From the cell containing the given text, extract its center point as [X, Y] coordinate. 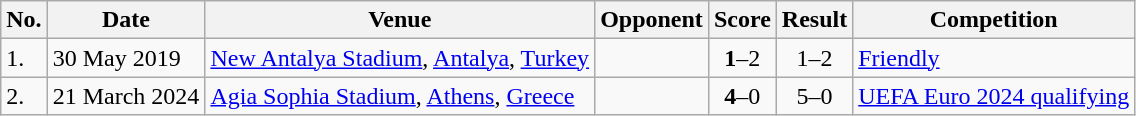
New Antalya Stadium, Antalya, Turkey [400, 58]
1. [24, 58]
Opponent [652, 20]
Date [126, 20]
Score [742, 20]
Agia Sophia Stadium, Athens, Greece [400, 96]
4–0 [742, 96]
Friendly [994, 58]
30 May 2019 [126, 58]
Result [814, 20]
No. [24, 20]
2. [24, 96]
Venue [400, 20]
UEFA Euro 2024 qualifying [994, 96]
5–0 [814, 96]
21 March 2024 [126, 96]
Competition [994, 20]
